Provide the (x, y) coordinate of the cell's center where the given text is located.  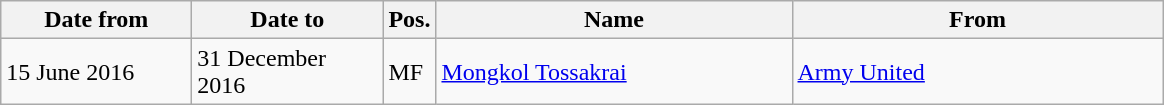
Mongkol Tossakrai (614, 72)
Name (614, 20)
From (978, 20)
Date to (288, 20)
Army United (978, 72)
15 June 2016 (96, 72)
31 December 2016 (288, 72)
Pos. (410, 20)
MF (410, 72)
Date from (96, 20)
